Identify which cell holds the provided text, then report its (X, Y) central coordinate. 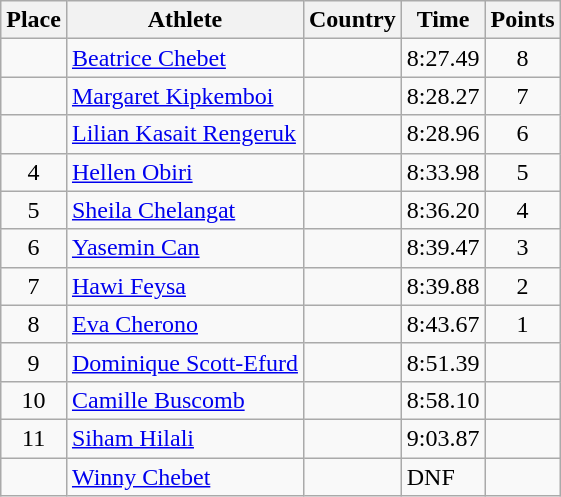
Camille Buscomb (184, 400)
8:39.47 (443, 248)
Country (352, 20)
Siham Hilali (184, 438)
Winny Chebet (184, 477)
8:28.27 (443, 96)
DNF (443, 477)
9:03.87 (443, 438)
8:51.39 (443, 362)
3 (522, 248)
2 (522, 286)
8:39.88 (443, 286)
Points (522, 20)
1 (522, 324)
11 (34, 438)
Time (443, 20)
8:58.10 (443, 400)
8:27.49 (443, 58)
Beatrice Chebet (184, 58)
Athlete (184, 20)
Margaret Kipkemboi (184, 96)
8:43.67 (443, 324)
8:33.98 (443, 172)
Yasemin Can (184, 248)
Lilian Kasait Rengeruk (184, 134)
9 (34, 362)
8:28.96 (443, 134)
Dominique Scott-Efurd (184, 362)
10 (34, 400)
Hellen Obiri (184, 172)
Place (34, 20)
8:36.20 (443, 210)
Hawi Feysa (184, 286)
Eva Cherono (184, 324)
Sheila Chelangat (184, 210)
